Detect which cell encompasses the target text, then output its [X, Y] center coordinate. 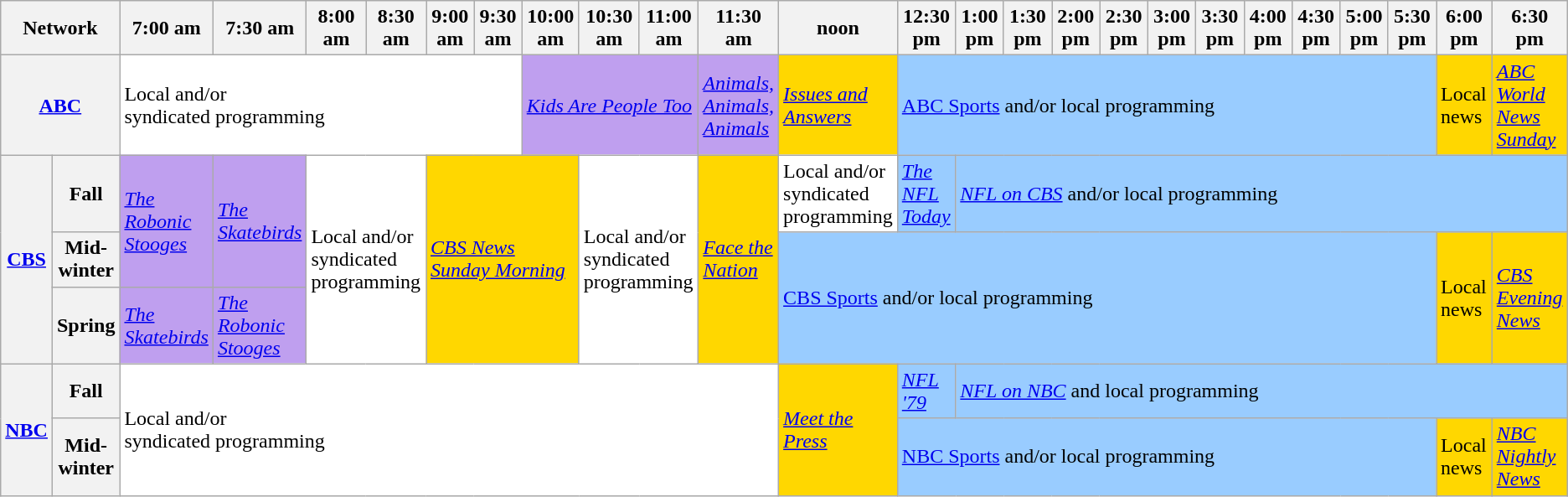
8:30 am [395, 28]
Issues and Answers [838, 106]
9:30 am [498, 28]
3:00 pm [1171, 28]
5:00 pm [1364, 28]
CBS Evening News [1529, 298]
NBC [27, 429]
ABC [60, 106]
5:30 pm [1412, 28]
CBS News Sunday Morning [503, 260]
The NFL Today [926, 194]
2:30 pm [1124, 28]
noon [838, 28]
Network [60, 28]
12:30 pm [926, 28]
6:00 pm [1464, 28]
CBS [27, 260]
ABC World News Sunday [1529, 106]
ABC Sports and/or local programming [1166, 106]
NFL on CBS and/or local programming [1261, 194]
3:30 pm [1220, 28]
7:30 am [260, 28]
4:30 pm [1315, 28]
6:30 pm [1529, 28]
Spring [85, 325]
Meet the Press [838, 429]
NFL on NBC and local programming [1261, 391]
Animals, Animals, Animals [739, 106]
NFL '79 [926, 391]
Face the Nation [739, 260]
Kids Are People Too [610, 106]
1:00 pm [980, 28]
9:00 am [449, 28]
10:00 am [550, 28]
4:00 pm [1268, 28]
1:30 pm [1027, 28]
2:00 pm [1075, 28]
11:00 am [668, 28]
10:30 am [609, 28]
NBC Nightly News [1529, 457]
NBC Sports and/or local programming [1166, 457]
7:00 am [166, 28]
CBS Sports and/or local programming [1107, 298]
11:30 am [739, 28]
8:00 am [337, 28]
